Search for the cell housing the specified text and yield its (x, y) center coordinate. 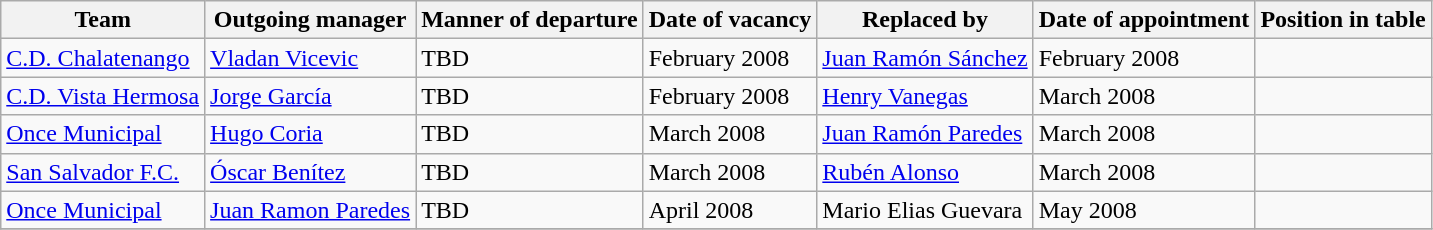
C.D. Vista Hermosa (103, 96)
Replaced by (925, 20)
Hugo Coria (310, 134)
Rubén Alonso (925, 172)
Team (103, 20)
Juan Ramón Paredes (925, 134)
Date of appointment (1144, 20)
Manner of departure (530, 20)
San Salvador F.C. (103, 172)
Mario Elias Guevara (925, 210)
Henry Vanegas (925, 96)
Juan Ramon Paredes (310, 210)
Jorge García (310, 96)
Juan Ramón Sánchez (925, 58)
May 2008 (1144, 210)
April 2008 (730, 210)
Vladan Vicevic (310, 58)
Óscar Benítez (310, 172)
Outgoing manager (310, 20)
Position in table (1343, 20)
C.D. Chalatenango (103, 58)
Date of vacancy (730, 20)
